Extract the [x, y] coordinate from the center of the cell holding the provided text.  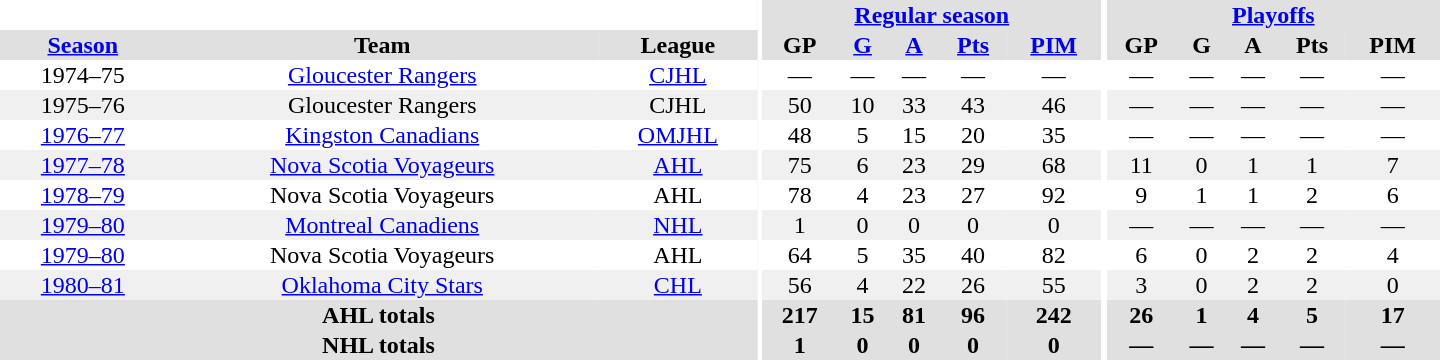
NHL [678, 225]
Kingston Canadians [382, 135]
64 [800, 255]
OMJHL [678, 135]
9 [1142, 195]
1977–78 [83, 165]
1980–81 [83, 285]
81 [914, 315]
27 [974, 195]
17 [1392, 315]
1978–79 [83, 195]
96 [974, 315]
50 [800, 105]
217 [800, 315]
Playoffs [1274, 15]
22 [914, 285]
48 [800, 135]
29 [974, 165]
7 [1392, 165]
AHL totals [378, 315]
3 [1142, 285]
92 [1054, 195]
Montreal Canadiens [382, 225]
10 [862, 105]
1974–75 [83, 75]
46 [1054, 105]
20 [974, 135]
55 [1054, 285]
CHL [678, 285]
82 [1054, 255]
68 [1054, 165]
Team [382, 45]
1975–76 [83, 105]
Regular season [932, 15]
75 [800, 165]
11 [1142, 165]
Season [83, 45]
40 [974, 255]
1976–77 [83, 135]
Oklahoma City Stars [382, 285]
43 [974, 105]
56 [800, 285]
78 [800, 195]
League [678, 45]
NHL totals [378, 345]
242 [1054, 315]
33 [914, 105]
